Scan for the cell matching the given text and deliver its (X, Y) coordinate at center. 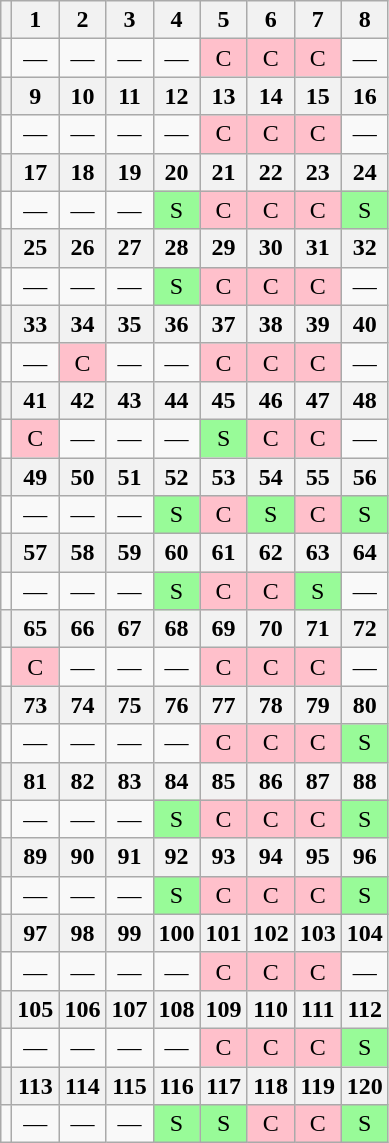
55 (318, 477)
105 (36, 1009)
99 (130, 933)
94 (270, 857)
33 (36, 324)
22 (270, 172)
78 (270, 705)
103 (318, 933)
81 (36, 781)
100 (176, 933)
110 (270, 1009)
32 (364, 248)
17 (36, 172)
25 (36, 248)
73 (36, 705)
88 (364, 781)
98 (82, 933)
48 (364, 400)
35 (130, 324)
112 (364, 1009)
10 (82, 96)
113 (36, 1085)
46 (270, 400)
41 (36, 400)
115 (130, 1085)
53 (224, 477)
68 (176, 629)
8 (364, 20)
2 (82, 20)
21 (224, 172)
58 (82, 553)
108 (176, 1009)
11 (130, 96)
3 (130, 20)
114 (82, 1085)
43 (130, 400)
96 (364, 857)
44 (176, 400)
13 (224, 96)
85 (224, 781)
111 (318, 1009)
5 (224, 20)
62 (270, 553)
51 (130, 477)
42 (82, 400)
93 (224, 857)
90 (82, 857)
104 (364, 933)
40 (364, 324)
61 (224, 553)
14 (270, 96)
69 (224, 629)
120 (364, 1085)
26 (82, 248)
16 (364, 96)
74 (82, 705)
109 (224, 1009)
79 (318, 705)
65 (36, 629)
80 (364, 705)
34 (82, 324)
118 (270, 1085)
102 (270, 933)
101 (224, 933)
54 (270, 477)
6 (270, 20)
70 (270, 629)
89 (36, 857)
45 (224, 400)
91 (130, 857)
49 (36, 477)
82 (82, 781)
12 (176, 96)
30 (270, 248)
95 (318, 857)
97 (36, 933)
29 (224, 248)
1 (36, 20)
63 (318, 553)
27 (130, 248)
84 (176, 781)
117 (224, 1085)
24 (364, 172)
60 (176, 553)
106 (82, 1009)
83 (130, 781)
56 (364, 477)
116 (176, 1085)
57 (36, 553)
77 (224, 705)
92 (176, 857)
71 (318, 629)
38 (270, 324)
4 (176, 20)
59 (130, 553)
19 (130, 172)
119 (318, 1085)
67 (130, 629)
37 (224, 324)
72 (364, 629)
47 (318, 400)
23 (318, 172)
31 (318, 248)
52 (176, 477)
76 (176, 705)
50 (82, 477)
64 (364, 553)
75 (130, 705)
66 (82, 629)
36 (176, 324)
107 (130, 1009)
86 (270, 781)
20 (176, 172)
28 (176, 248)
9 (36, 96)
39 (318, 324)
18 (82, 172)
87 (318, 781)
7 (318, 20)
15 (318, 96)
